Return the (x, y) coordinate for the center point of the cell that contains the specified text.  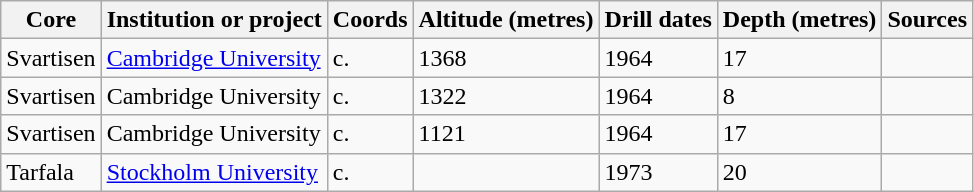
Tarfala (51, 172)
Altitude (metres) (506, 20)
Drill dates (658, 20)
Institution or project (214, 20)
Core (51, 20)
Depth (metres) (800, 20)
20 (800, 172)
1973 (658, 172)
Coords (370, 20)
1121 (506, 134)
1322 (506, 96)
1368 (506, 58)
Stockholm University (214, 172)
8 (800, 96)
Sources (928, 20)
